Identify which cell holds the provided text, then report its (X, Y) central coordinate. 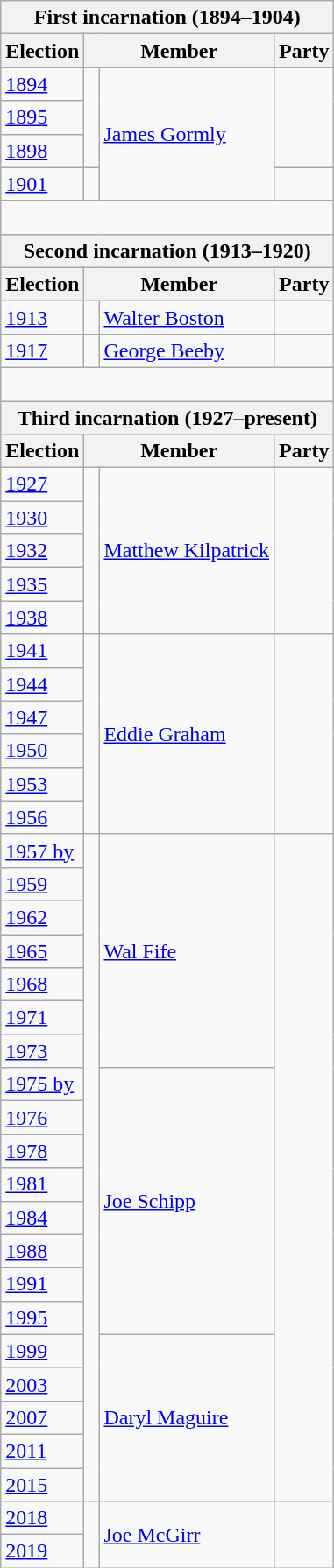
1953 (42, 784)
Third incarnation (1927–present) (167, 418)
George Beeby (187, 350)
1917 (42, 350)
1975 by (42, 1084)
1898 (42, 151)
James Gormly (187, 134)
First incarnation (1894–1904) (167, 18)
1984 (42, 1218)
1947 (42, 717)
1895 (42, 117)
1971 (42, 1018)
1962 (42, 917)
Daryl Maguire (187, 1417)
2003 (42, 1384)
Eddie Graham (187, 734)
1894 (42, 84)
1901 (42, 184)
1981 (42, 1184)
Joe Schipp (187, 1201)
1935 (42, 584)
2019 (42, 1551)
1927 (42, 484)
Joe McGirr (187, 1535)
2018 (42, 1518)
1988 (42, 1251)
Walter Boston (187, 317)
1999 (42, 1351)
1938 (42, 618)
2015 (42, 1485)
1991 (42, 1284)
1941 (42, 651)
Wal Fife (187, 950)
1968 (42, 985)
Second incarnation (1913–1920) (167, 251)
1930 (42, 518)
1932 (42, 551)
1973 (42, 1051)
Matthew Kilpatrick (187, 551)
1965 (42, 950)
1957 by (42, 851)
1956 (42, 817)
1913 (42, 317)
2011 (42, 1451)
1950 (42, 751)
1959 (42, 884)
2007 (42, 1417)
1995 (42, 1317)
1944 (42, 684)
1978 (42, 1151)
1976 (42, 1118)
